Locate the cell with the specified text and output its (x, y) center coordinate. 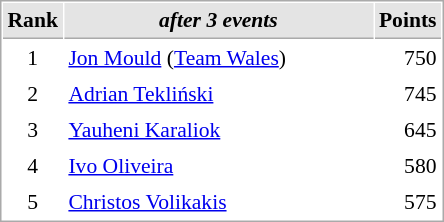
Christos Volikakis (218, 201)
750 (408, 57)
after 3 events (218, 21)
Ivo Oliveira (218, 165)
3 (32, 129)
Rank (32, 21)
2 (32, 93)
745 (408, 93)
1 (32, 57)
Points (408, 21)
Yauheni Karaliok (218, 129)
5 (32, 201)
580 (408, 165)
575 (408, 201)
Jon Mould (Team Wales) (218, 57)
4 (32, 165)
645 (408, 129)
Adrian Tekliński (218, 93)
